For the text-containing cell, return its midpoint in (X, Y) coordinate format. 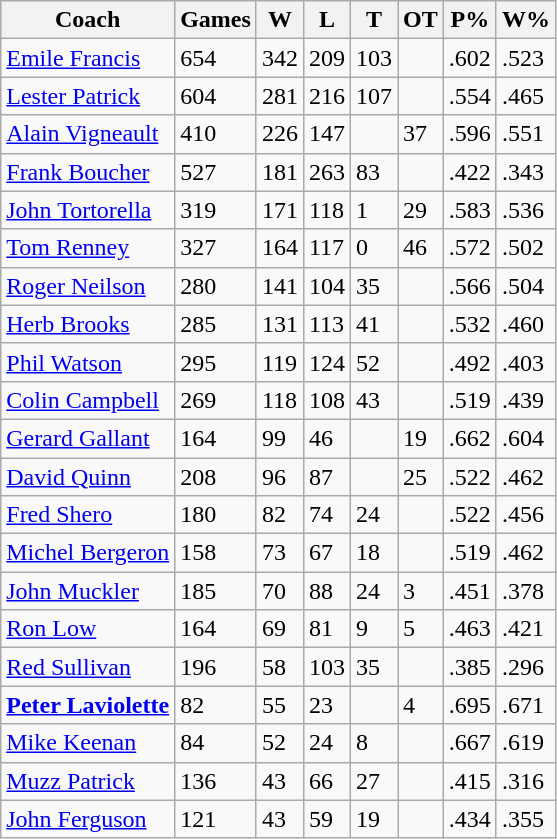
Phil Watson (88, 362)
58 (280, 667)
185 (216, 591)
Tom Renney (88, 248)
.504 (526, 286)
5 (421, 629)
.619 (526, 743)
81 (326, 629)
.502 (526, 248)
216 (326, 96)
121 (216, 819)
.343 (526, 172)
66 (326, 781)
527 (216, 172)
Ron Low (88, 629)
280 (216, 286)
147 (326, 134)
181 (280, 172)
Alain Vigneault (88, 134)
41 (374, 324)
Emile Francis (88, 58)
.296 (526, 667)
Coach (88, 20)
.583 (470, 210)
1 (374, 210)
9 (374, 629)
55 (280, 705)
70 (280, 591)
.316 (526, 781)
Muzz Patrick (88, 781)
604 (216, 96)
.596 (470, 134)
327 (216, 248)
295 (216, 362)
.403 (526, 362)
.355 (526, 819)
342 (280, 58)
.463 (470, 629)
69 (280, 629)
Colin Campbell (88, 400)
96 (280, 477)
.385 (470, 667)
.662 (470, 438)
OT (421, 20)
.492 (470, 362)
27 (374, 781)
.532 (470, 324)
W (280, 20)
99 (280, 438)
67 (326, 553)
226 (280, 134)
136 (216, 781)
.456 (526, 515)
158 (216, 553)
180 (216, 515)
8 (374, 743)
73 (280, 553)
.465 (526, 96)
319 (216, 210)
John Muckler (88, 591)
Fred Shero (88, 515)
269 (216, 400)
0 (374, 248)
104 (326, 286)
23 (326, 705)
.523 (526, 58)
124 (326, 362)
87 (326, 477)
W% (526, 20)
Red Sullivan (88, 667)
263 (326, 172)
.421 (526, 629)
Games (216, 20)
3 (421, 591)
.572 (470, 248)
Herb Brooks (88, 324)
.422 (470, 172)
59 (326, 819)
.667 (470, 743)
.551 (526, 134)
171 (280, 210)
113 (326, 324)
David Quinn (88, 477)
.671 (526, 705)
Gerard Gallant (88, 438)
18 (374, 553)
.415 (470, 781)
119 (280, 362)
Michel Bergeron (88, 553)
Mike Keenan (88, 743)
.439 (526, 400)
141 (280, 286)
.378 (526, 591)
Lester Patrick (88, 96)
.460 (526, 324)
.695 (470, 705)
25 (421, 477)
410 (216, 134)
.554 (470, 96)
37 (421, 134)
285 (216, 324)
209 (326, 58)
131 (280, 324)
John Tortorella (88, 210)
P% (470, 20)
84 (216, 743)
L (326, 20)
654 (216, 58)
.604 (526, 438)
108 (326, 400)
.602 (470, 58)
.434 (470, 819)
.566 (470, 286)
Roger Neilson (88, 286)
Frank Boucher (88, 172)
.536 (526, 210)
Peter Laviolette (88, 705)
4 (421, 705)
88 (326, 591)
John Ferguson (88, 819)
29 (421, 210)
196 (216, 667)
83 (374, 172)
107 (374, 96)
117 (326, 248)
T (374, 20)
281 (280, 96)
208 (216, 477)
.451 (470, 591)
74 (326, 515)
